Find where the given text appears and provide that cell's center as (X, Y) coordinate. 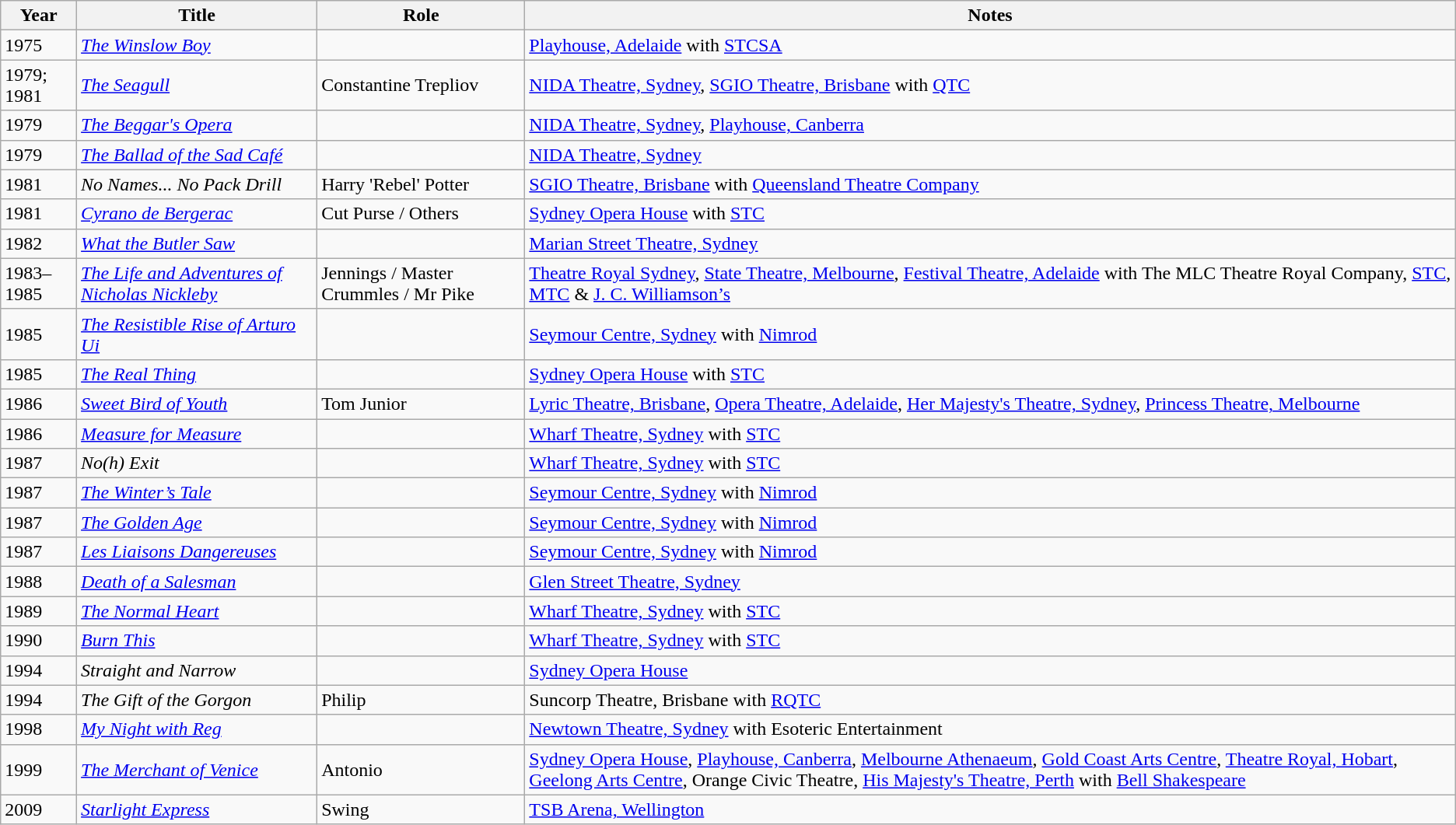
Harry 'Rebel' Potter (422, 184)
Jennings / Master Crummles / Mr Pike (422, 283)
The Winter’s Tale (198, 493)
The Seagull (198, 86)
Measure for Measure (198, 433)
1990 (39, 641)
Suncorp Theatre, Brisbane with RQTC (990, 700)
SGIO Theatre, Brisbane with Queensland Theatre Company (990, 184)
Cut Purse / Others (422, 214)
The Gift of the Gorgon (198, 700)
1988 (39, 582)
Sweet Bird of Youth (198, 404)
Straight and Narrow (198, 670)
1982 (39, 243)
Marian Street Theatre, Sydney (990, 243)
The Normal Heart (198, 611)
Glen Street Theatre, Sydney (990, 582)
The Merchant of Venice (198, 770)
No(h) Exit (198, 463)
Theatre Royal Sydney, State Theatre, Melbourne, Festival Theatre, Adelaide with The MLC Theatre Royal Company, STC, MTC & J. C. Williamson’s (990, 283)
1998 (39, 729)
Notes (990, 16)
Starlight Express (198, 809)
My Night with Reg (198, 729)
Role (422, 16)
1989 (39, 611)
What the Butler Saw (198, 243)
NIDA Theatre, Sydney, SGIO Theatre, Brisbane with QTC (990, 86)
Antonio (422, 770)
Year (39, 16)
1979; 1981 (39, 86)
1999 (39, 770)
The Beggar's Opera (198, 125)
Title (198, 16)
Tom Junior (422, 404)
The Winslow Boy (198, 45)
1983–1985 (39, 283)
Les Liaisons Dangereuses (198, 552)
No Names... No Pack Drill (198, 184)
Death of a Salesman (198, 582)
Cyrano de Bergerac (198, 214)
TSB Arena, Wellington (990, 809)
The Life and Adventures of Nicholas Nickleby (198, 283)
NIDA Theatre, Sydney (990, 155)
2009 (39, 809)
The Golden Age (198, 523)
Philip (422, 700)
Constantine Trepliov (422, 86)
Newtown Theatre, Sydney with Esoteric Entertainment (990, 729)
Burn This (198, 641)
NIDA Theatre, Sydney, Playhouse, Canberra (990, 125)
Playhouse, Adelaide with STCSA (990, 45)
Swing (422, 809)
The Real Thing (198, 374)
The Resistible Rise of Arturo Ui (198, 334)
Sydney Opera House (990, 670)
Lyric Theatre, Brisbane, Opera Theatre, Adelaide, Her Majesty's Theatre, Sydney, Princess Theatre, Melbourne (990, 404)
The Ballad of the Sad Café (198, 155)
1975 (39, 45)
